Identify which cell holds the provided text, then report its [x, y] central coordinate. 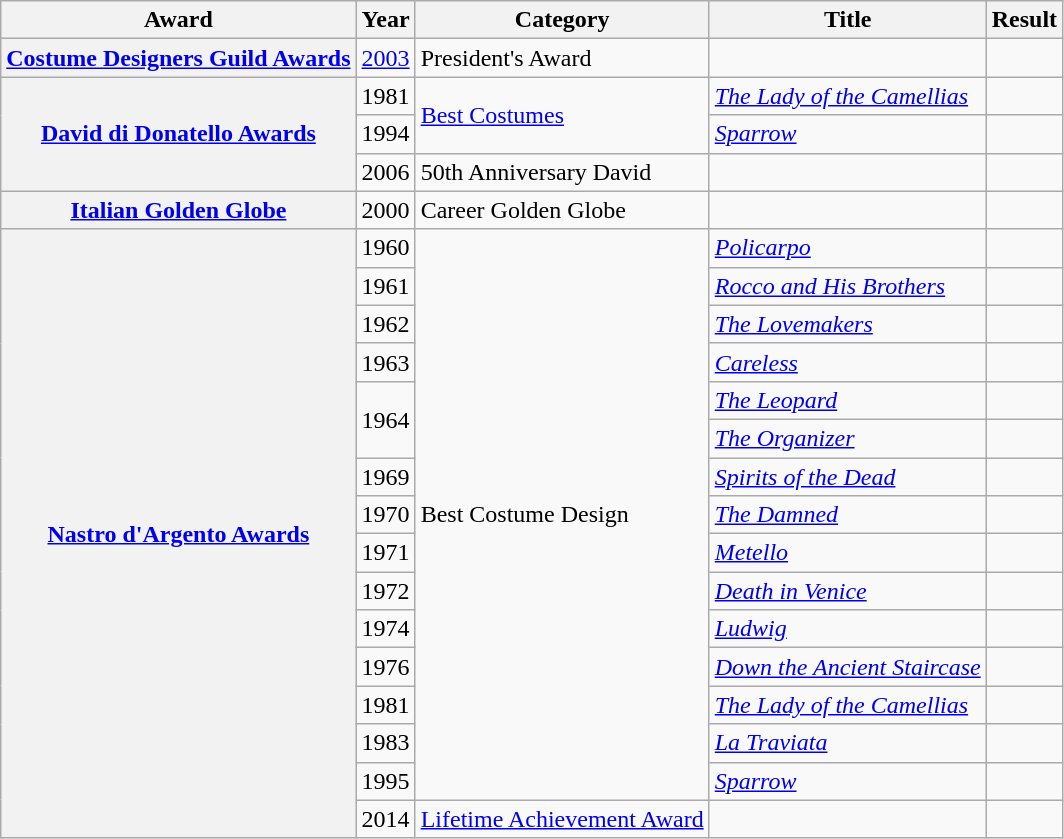
1963 [386, 362]
Award [178, 20]
1994 [386, 134]
2003 [386, 58]
Spirits of the Dead [848, 477]
Down the Ancient Staircase [848, 667]
Best Costumes [562, 115]
Result [1024, 20]
The Damned [848, 515]
Policarpo [848, 248]
La Traviata [848, 743]
1971 [386, 553]
1974 [386, 629]
Best Costume Design [562, 514]
1969 [386, 477]
1964 [386, 419]
Costume Designers Guild Awards [178, 58]
Ludwig [848, 629]
2000 [386, 210]
Lifetime Achievement Award [562, 819]
President's Award [562, 58]
Rocco and His Brothers [848, 286]
1972 [386, 591]
2014 [386, 819]
Italian Golden Globe [178, 210]
1983 [386, 743]
David di Donatello Awards [178, 134]
Year [386, 20]
Metello [848, 553]
The Organizer [848, 438]
1995 [386, 781]
50th Anniversary David [562, 172]
Title [848, 20]
The Leopard [848, 400]
Death in Venice [848, 591]
1976 [386, 667]
The Lovemakers [848, 324]
1961 [386, 286]
Careless [848, 362]
1962 [386, 324]
2006 [386, 172]
Career Golden Globe [562, 210]
Nastro d'Argento Awards [178, 534]
1970 [386, 515]
1960 [386, 248]
Category [562, 20]
